Capture the cell that displays the provided text and extract its [x, y] central coordinate. 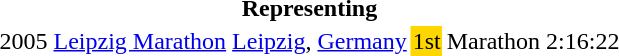
Marathon [493, 41]
Leipzig Marathon [140, 41]
Leipzig, Germany [320, 41]
1st [426, 41]
